Detect which cell encompasses the target text, then output its (X, Y) center coordinate. 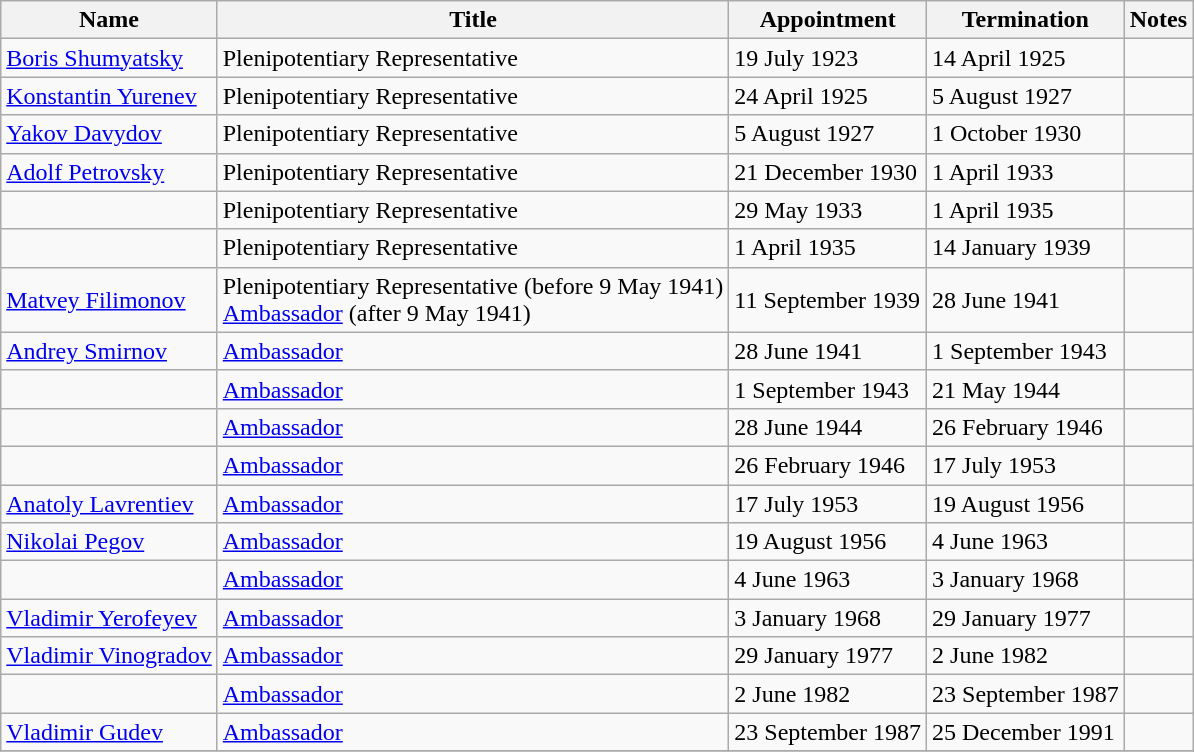
28 June 1944 (828, 427)
19 July 1923 (828, 58)
Appointment (828, 20)
21 December 1930 (828, 172)
Matvey Filimonov (109, 300)
25 December 1991 (1026, 732)
Vladimir Yerofeyev (109, 618)
Andrey Smirnov (109, 351)
14 April 1925 (1026, 58)
Termination (1026, 20)
Notes (1158, 20)
Boris Shumyatsky (109, 58)
Yakov Davydov (109, 134)
Adolf Petrovsky (109, 172)
Title (473, 20)
Name (109, 20)
Konstantin Yurenev (109, 96)
11 September 1939 (828, 300)
21 May 1944 (1026, 389)
24 April 1925 (828, 96)
14 January 1939 (1026, 248)
1 April 1933 (1026, 172)
Nikolai Pegov (109, 542)
29 May 1933 (828, 210)
Vladimir Vinogradov (109, 656)
Vladimir Gudev (109, 732)
1 October 1930 (1026, 134)
Plenipotentiary Representative (before 9 May 1941)Ambassador (after 9 May 1941) (473, 300)
Anatoly Lavrentiev (109, 503)
